Return the (x, y) coordinate for the center point of the cell that contains the specified text.  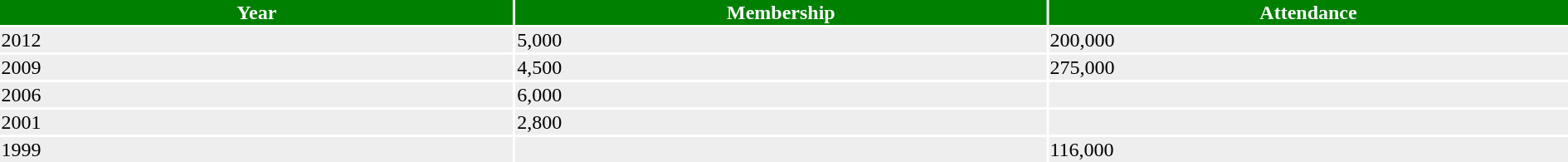
275,000 (1308, 67)
6,000 (782, 95)
2,800 (782, 122)
2001 (257, 122)
2006 (257, 95)
Membership (782, 12)
Attendance (1308, 12)
200,000 (1308, 40)
Year (257, 12)
2009 (257, 67)
116,000 (1308, 150)
1999 (257, 150)
4,500 (782, 67)
5,000 (782, 40)
2012 (257, 40)
